Scan for the cell matching the given text and deliver its [x, y] coordinate at center. 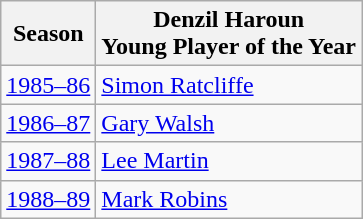
1987–88 [48, 161]
Season [48, 34]
Gary Walsh [229, 123]
Lee Martin [229, 161]
1988–89 [48, 199]
Mark Robins [229, 199]
1985–86 [48, 85]
1986–87 [48, 123]
Simon Ratcliffe [229, 85]
Denzil HarounYoung Player of the Year [229, 34]
